From the cell containing the given text, extract its center point as (X, Y) coordinate. 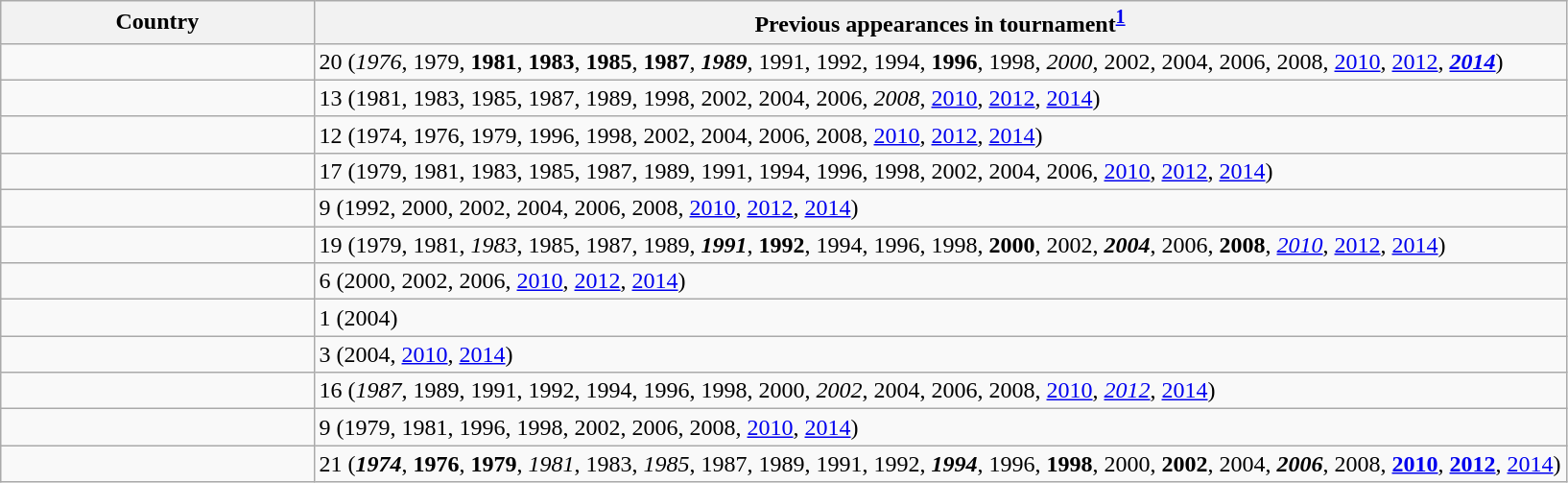
19 (1979, 1981, 1983, 1985, 1987, 1989, 1991, 1992, 1994, 1996, 1998, 2000, 2002, 2004, 2006, 2008, 2010, 2012, 2014) (940, 245)
12 (1974, 1976, 1979, 1996, 1998, 2002, 2004, 2006, 2008, 2010, 2012, 2014) (940, 134)
1 (2004) (940, 318)
21 (1974, 1976, 1979, 1981, 1983, 1985, 1987, 1989, 1991, 1992, 1994, 1996, 1998, 2000, 2002, 2004, 2006, 2008, 2010, 2012, 2014) (940, 464)
20 (1976, 1979, 1981, 1983, 1985, 1987, 1989, 1991, 1992, 1994, 1996, 1998, 2000, 2002, 2004, 2006, 2008, 2010, 2012, 2014) (940, 61)
17 (1979, 1981, 1983, 1985, 1987, 1989, 1991, 1994, 1996, 1998, 2002, 2004, 2006, 2010, 2012, 2014) (940, 171)
Previous appearances in tournament1 (940, 23)
16 (1987, 1989, 1991, 1992, 1994, 1996, 1998, 2000, 2002, 2004, 2006, 2008, 2010, 2012, 2014) (940, 391)
13 (1981, 1983, 1985, 1987, 1989, 1998, 2002, 2004, 2006, 2008, 2010, 2012, 2014) (940, 98)
3 (2004, 2010, 2014) (940, 354)
9 (1979, 1981, 1996, 1998, 2002, 2006, 2008, 2010, 2014) (940, 427)
9 (1992, 2000, 2002, 2004, 2006, 2008, 2010, 2012, 2014) (940, 208)
6 (2000, 2002, 2006, 2010, 2012, 2014) (940, 281)
Country (157, 23)
